Extract the (x, y) coordinate from the center of the cell holding the provided text.  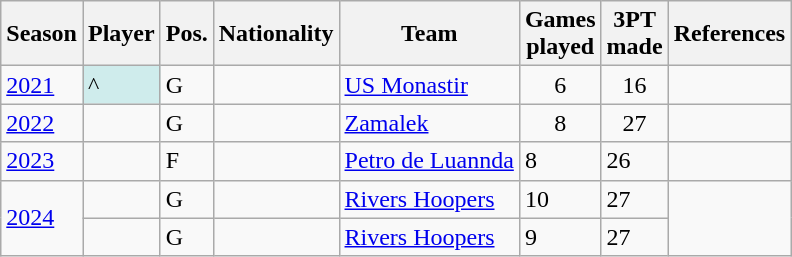
Gamesplayed (560, 34)
2024 (42, 218)
Pos. (186, 34)
Season (42, 34)
6 (560, 85)
F (186, 161)
References (730, 34)
10 (560, 199)
3PTmade (634, 34)
Team (429, 34)
26 (634, 161)
2023 (42, 161)
9 (560, 237)
^ (121, 85)
16 (634, 85)
2022 (42, 123)
US Monastir (429, 85)
2021 (42, 85)
Nationality (276, 34)
Petro de Luannda (429, 161)
Zamalek (429, 123)
Player (121, 34)
